Pinpoint the cell where the given text exists, returning its (X, Y) midpoint coordinate. 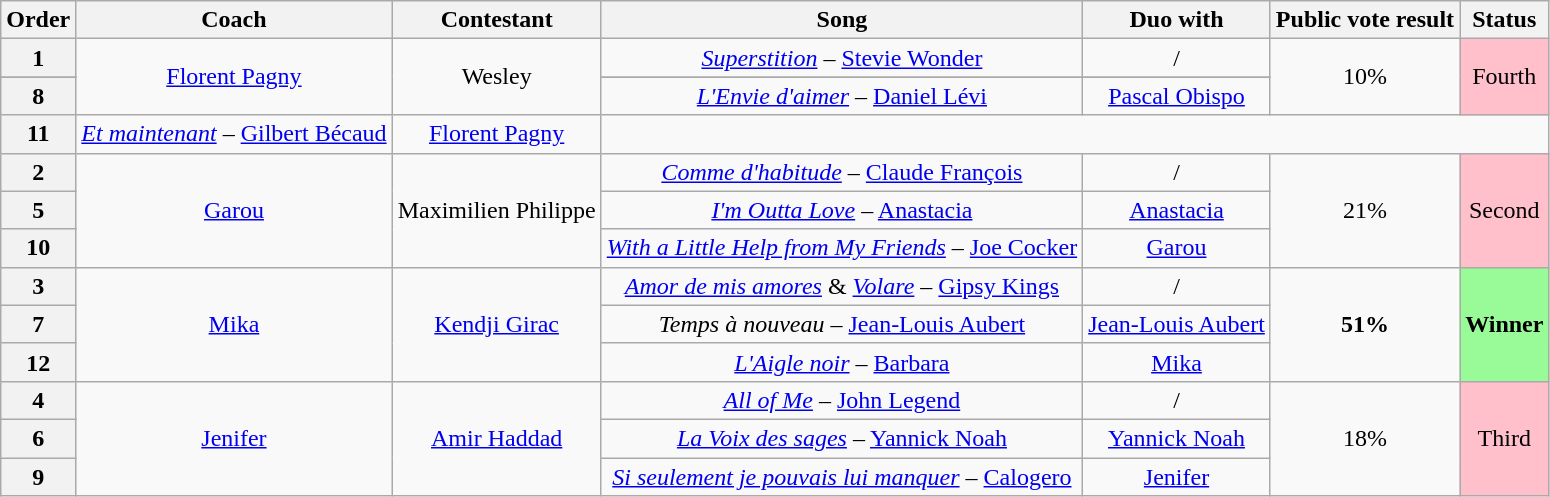
Si seulement je pouvais lui manquer – Calogero (842, 477)
Yannick Noah (1177, 438)
Order (38, 20)
8 (38, 96)
Amir Haddad (496, 438)
Wesley (496, 77)
3 (38, 286)
Anastacia (1177, 210)
51% (1364, 324)
Coach (234, 20)
Winner (1504, 324)
Amor de mis amores & Volare – Gipsy Kings (842, 286)
All of Me – John Legend (842, 400)
1 (38, 58)
2 (38, 172)
Maximilien Philippe (496, 210)
Pascal Obispo (1177, 96)
21% (1364, 210)
L'Aigle noir – Barbara (842, 362)
With a Little Help from My Friends – Joe Cocker (842, 248)
4 (38, 400)
9 (38, 477)
5 (38, 210)
Public vote result (1364, 20)
La Voix des sages – Yannick Noah (842, 438)
Jean-Louis Aubert (1177, 324)
18% (1364, 438)
10 (38, 248)
Third (1504, 438)
L'Envie d'aimer – Daniel Lévi (842, 96)
Temps à nouveau – Jean-Louis Aubert (842, 324)
7 (38, 324)
Et maintenant – Gilbert Bécaud (234, 134)
Status (1504, 20)
Kendji Girac (496, 324)
Song (842, 20)
12 (38, 362)
6 (38, 438)
Fourth (1504, 77)
10% (1364, 77)
Contestant (496, 20)
11 (38, 134)
Duo with (1177, 20)
Superstition – Stevie Wonder (842, 58)
Comme d'habitude – Claude François (842, 172)
Second (1504, 210)
I'm Outta Love – Anastacia (842, 210)
